Determine the [X, Y] coordinate at the center of the cell enclosing the given text.  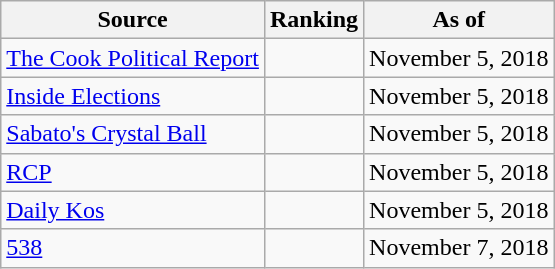
Source [133, 20]
As of [459, 20]
Inside Elections [133, 96]
Ranking [314, 20]
The Cook Political Report [133, 58]
November 7, 2018 [459, 248]
Daily Kos [133, 210]
538 [133, 248]
Sabato's Crystal Ball [133, 134]
RCP [133, 172]
